Determine the [x, y] coordinate at the center of the cell enclosing the given text.  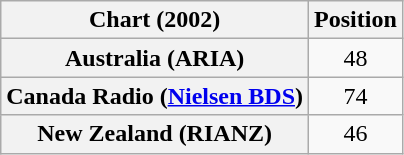
New Zealand (RIANZ) [155, 134]
48 [356, 58]
Chart (2002) [155, 20]
Australia (ARIA) [155, 58]
Position [356, 20]
46 [356, 134]
Canada Radio (Nielsen BDS) [155, 96]
74 [356, 96]
